Find where the given text appears and provide that cell's center as (X, Y) coordinate. 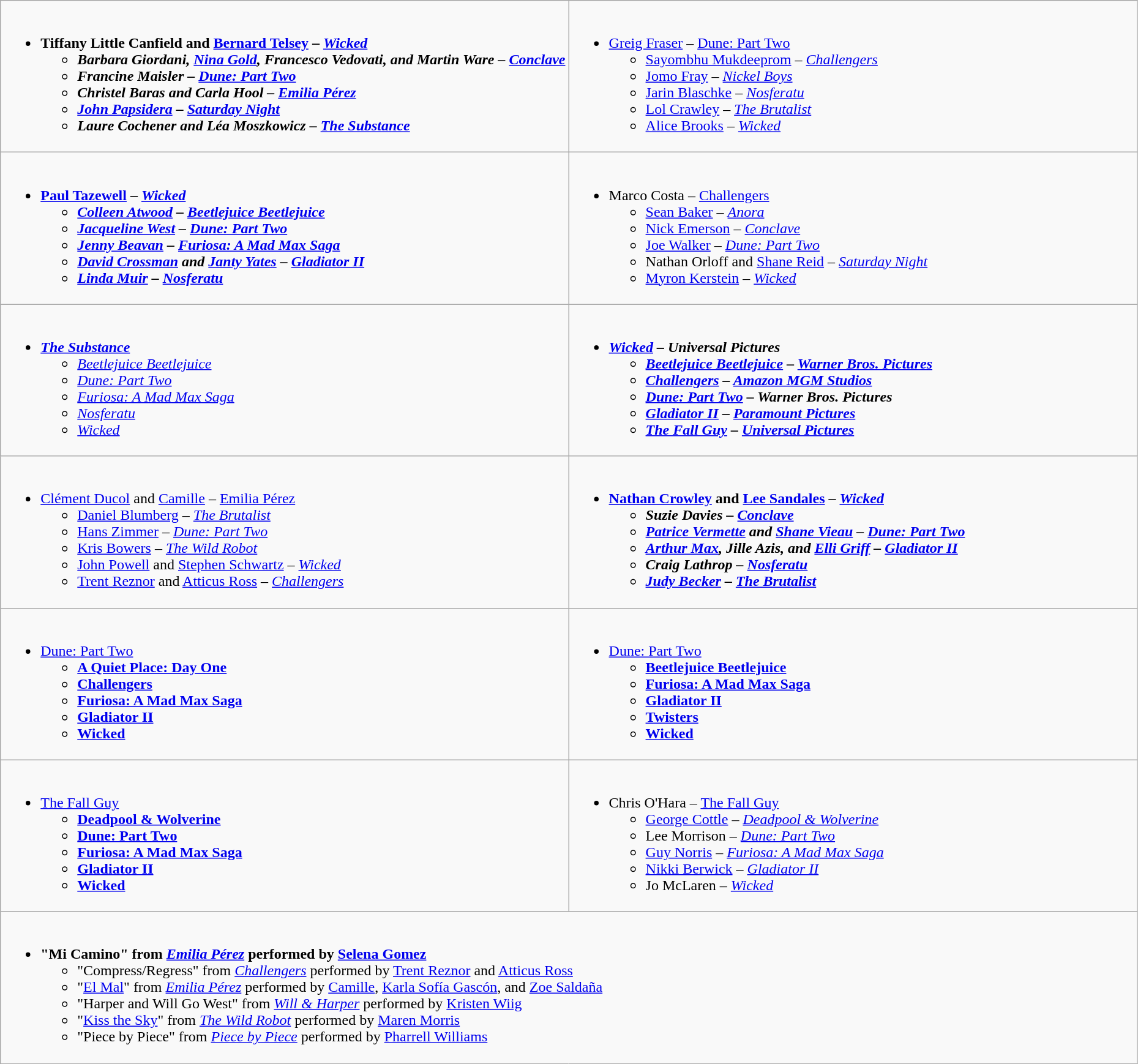
Dune: Part TwoBeetlejuice BeetlejuiceFuriosa: A Mad Max SagaGladiator IITwistersWicked (853, 684)
Dune: Part TwoA Quiet Place: Day OneChallengersFuriosa: A Mad Max SagaGladiator IIWicked (285, 684)
The Fall GuyDeadpool & WolverineDune: Part TwoFuriosa: A Mad Max SagaGladiator IIWicked (285, 836)
The SubstanceBeetlejuice BeetlejuiceDune: Part TwoFuriosa: A Mad Max SagaNosferatuWicked (285, 380)
